Identify which cell holds the provided text, then report its (X, Y) central coordinate. 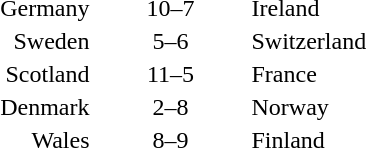
2–8 (170, 107)
11–5 (170, 74)
5–6 (170, 41)
